Return the (x, y) coordinate for the center point of the cell that contains the specified text.  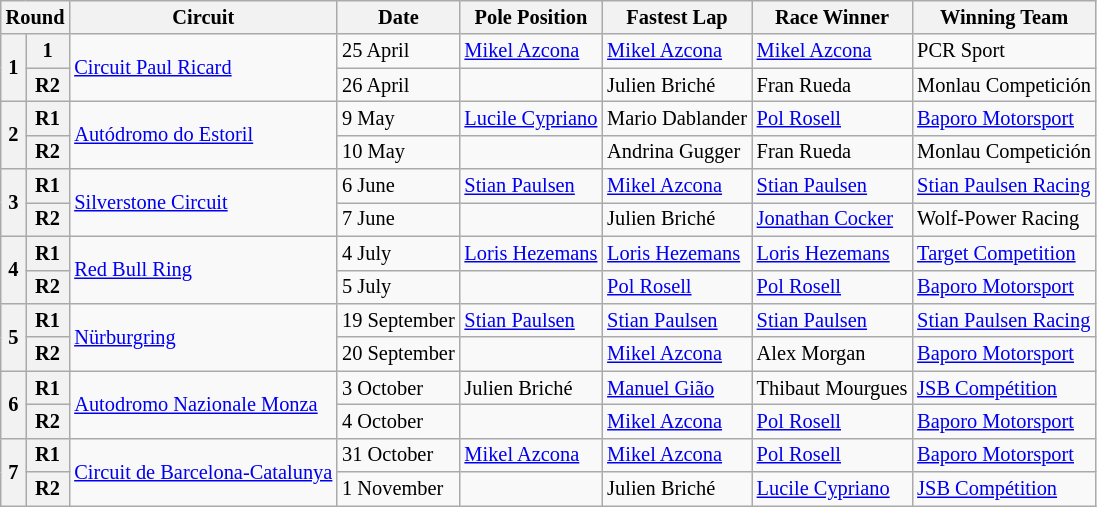
20 September (398, 354)
6 June (398, 186)
4 (14, 270)
5 (14, 336)
3 (14, 202)
6 (14, 404)
19 September (398, 320)
1 November (398, 489)
7 (14, 472)
Circuit Paul Ricard (203, 68)
Wolf-Power Racing (1004, 219)
4 October (398, 421)
Circuit (203, 17)
Silverstone Circuit (203, 202)
3 October (398, 388)
Red Bull Ring (203, 270)
26 April (398, 85)
Date (398, 17)
Andrina Gugger (677, 152)
Jonathan Cocker (832, 219)
25 April (398, 51)
Nürburgring (203, 336)
31 October (398, 455)
Manuel Gião (677, 388)
Circuit de Barcelona-Catalunya (203, 472)
Fastest Lap (677, 17)
5 July (398, 287)
2 (14, 134)
Thibaut Mourgues (832, 388)
Autodromo Nazionale Monza (203, 404)
Alex Morgan (832, 354)
Race Winner (832, 17)
9 May (398, 118)
10 May (398, 152)
7 June (398, 219)
PCR Sport (1004, 51)
Target Competition (1004, 253)
Winning Team (1004, 17)
4 July (398, 253)
Pole Position (532, 17)
Mario Dablander (677, 118)
Autódromo do Estoril (203, 134)
Round (36, 17)
